Pinpoint the cell where the given text exists, returning its (x, y) midpoint coordinate. 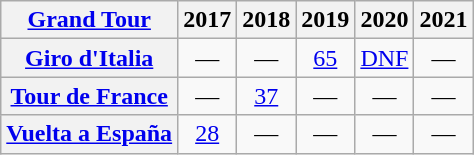
2017 (208, 20)
Tour de France (90, 96)
2019 (326, 20)
2021 (444, 20)
2018 (266, 20)
Vuelta a España (90, 134)
Grand Tour (90, 20)
37 (266, 96)
Giro d'Italia (90, 58)
DNF (384, 58)
2020 (384, 20)
65 (326, 58)
28 (208, 134)
